Scan for the cell matching the given text and deliver its (x, y) coordinate at center. 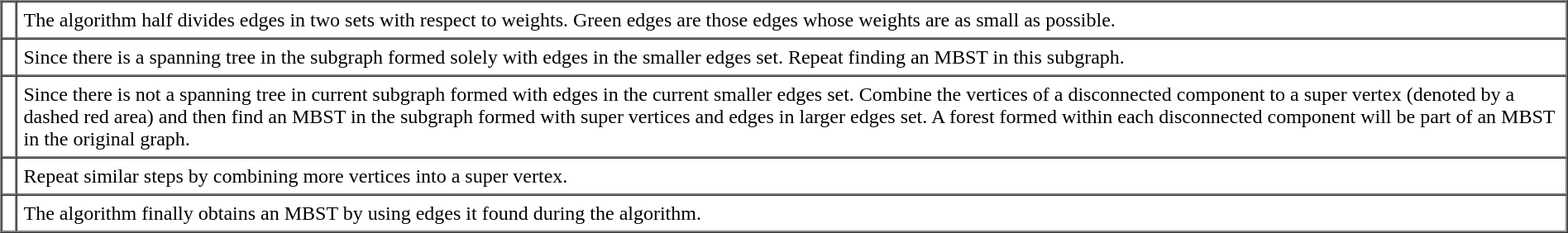
The algorithm finally obtains an MBST by using edges it found during the algorithm. (792, 213)
The algorithm half divides edges in two sets with respect to weights. Green edges are those edges whose weights are as small as possible. (792, 20)
Repeat similar steps by combining more vertices into a super vertex. (792, 175)
Since there is a spanning tree in the subgraph formed solely with edges in the smaller edges set. Repeat finding an MBST in this subgraph. (792, 56)
